From the cell containing the given text, extract its center point as (x, y) coordinate. 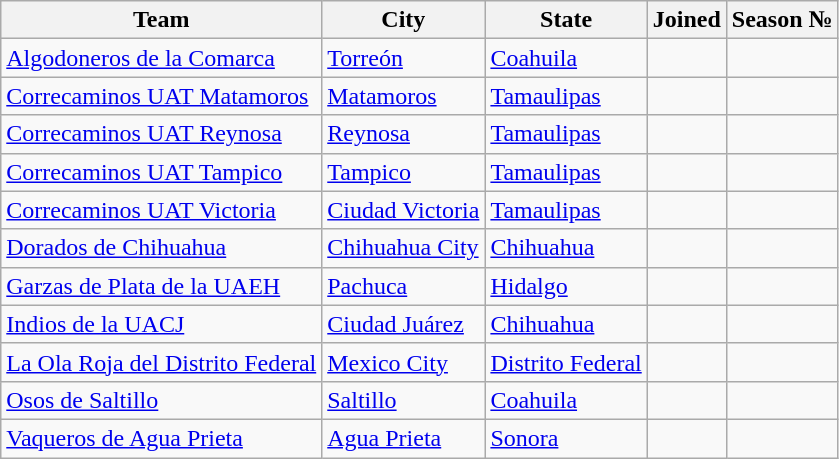
Sonora (566, 438)
Pachuca (404, 286)
Saltillo (404, 400)
Osos de Saltillo (162, 400)
Garzas de Plata de la UAEH (162, 286)
Torreón (404, 58)
Distrito Federal (566, 362)
Indios de la UACJ (162, 324)
Mexico City (404, 362)
Correcaminos UAT Matamoros (162, 96)
Joined (686, 20)
La Ola Roja del Distrito Federal (162, 362)
Season № (782, 20)
Correcaminos UAT Victoria (162, 210)
Tampico (404, 172)
Reynosa (404, 134)
Matamoros (404, 96)
Team (162, 20)
Ciudad Juárez (404, 324)
Hidalgo (566, 286)
Vaqueros de Agua Prieta (162, 438)
State (566, 20)
Dorados de Chihuahua (162, 248)
Agua Prieta (404, 438)
Correcaminos UAT Tampico (162, 172)
Ciudad Victoria (404, 210)
Algodoneros de la Comarca (162, 58)
City (404, 20)
Chihuahua City (404, 248)
Correcaminos UAT Reynosa (162, 134)
